Scan for the cell matching the given text and deliver its (x, y) coordinate at center. 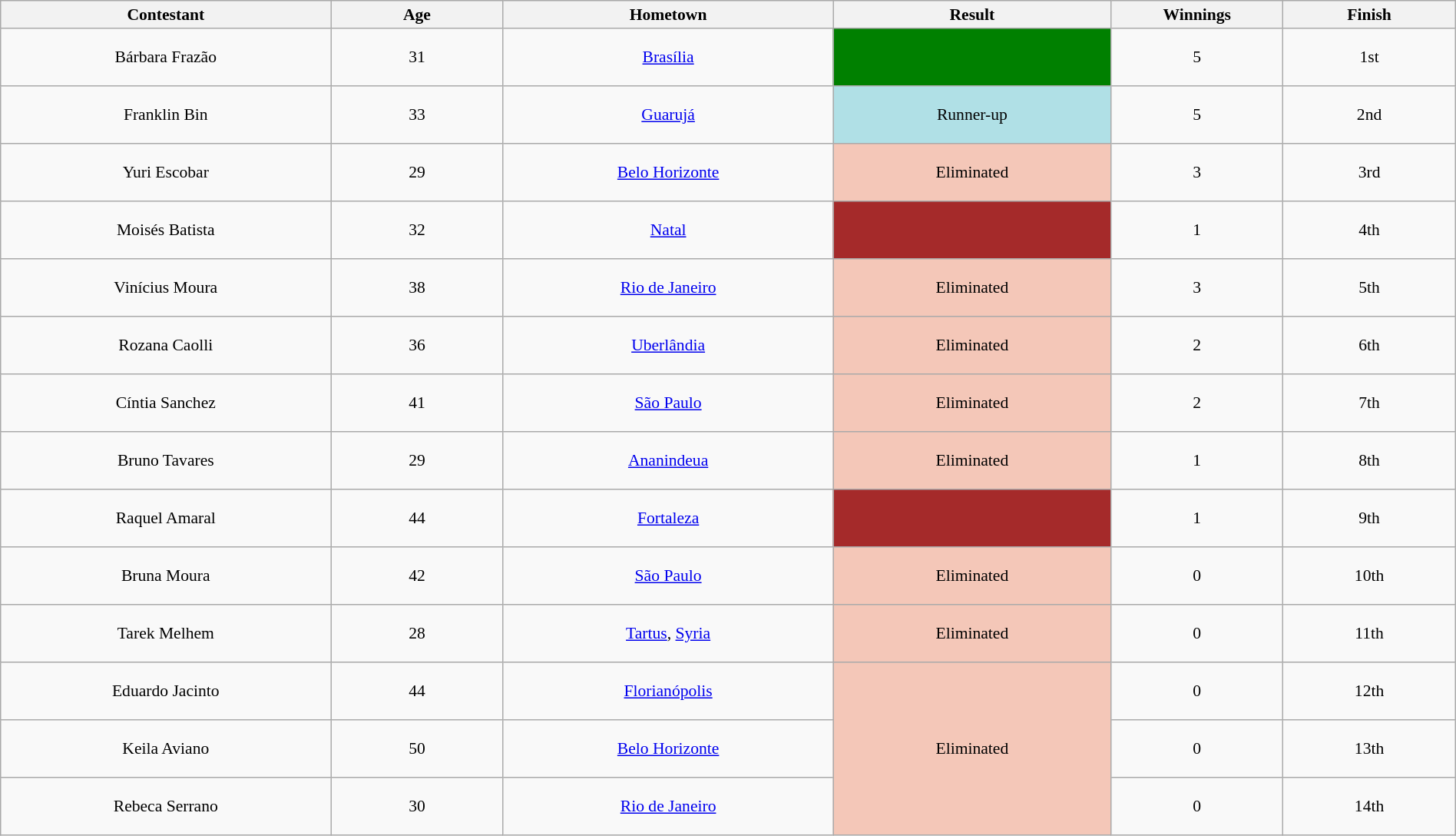
Hometown (668, 15)
Keila Aviano (166, 748)
38 (417, 287)
2nd (1369, 115)
36 (417, 346)
42 (417, 576)
14th (1369, 807)
Contestant (166, 15)
Winnings (1197, 15)
Vinícius Moura (166, 287)
Moisés Batista (166, 231)
Tartus, Syria (668, 633)
Brasília (668, 57)
Franklin Bin (166, 115)
Bárbara Frazão (166, 57)
12th (1369, 692)
Finish (1369, 15)
Age (417, 15)
Guarujá (668, 115)
Result (972, 15)
13th (1369, 748)
5th (1369, 287)
33 (417, 115)
Rebeca Serrano (166, 807)
Rozana Caolli (166, 346)
50 (417, 748)
Eduardo Jacinto (166, 692)
7th (1369, 403)
6th (1369, 346)
3rd (1369, 172)
Natal (668, 231)
41 (417, 403)
4th (1369, 231)
Fortaleza (668, 518)
Bruno Tavares (166, 461)
Ananindeua (668, 461)
Bruna Moura (166, 576)
1st (1369, 57)
Yuri Escobar (166, 172)
Uberlândia (668, 346)
Runner-up (972, 115)
Cíntia Sanchez (166, 403)
31 (417, 57)
28 (417, 633)
11th (1369, 633)
Raquel Amaral (166, 518)
Florianópolis (668, 692)
32 (417, 231)
8th (1369, 461)
10th (1369, 576)
9th (1369, 518)
Tarek Melhem (166, 633)
30 (417, 807)
